Locate the cell with the specified text and output its [x, y] center coordinate. 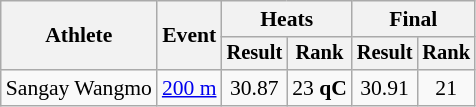
Heats [287, 19]
30.91 [385, 88]
30.87 [255, 88]
Final [414, 19]
Sangay Wangmo [79, 88]
200 m [190, 88]
21 [446, 88]
Athlete [79, 36]
Event [190, 36]
23 qC [320, 88]
